For the text-containing cell, return its midpoint in [x, y] coordinate format. 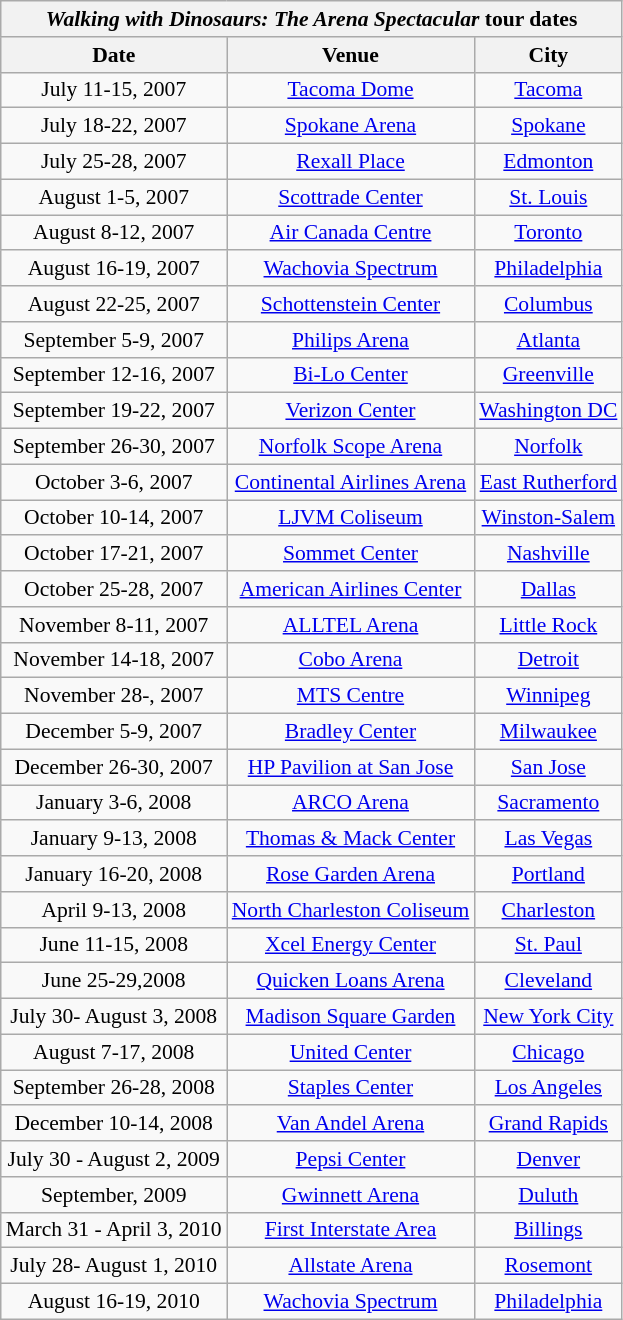
Bi-Lo Center [351, 375]
Continental Airlines Arena [351, 482]
Washington DC [548, 411]
Schottenstein Center [351, 304]
January 16-20, 2008 [114, 874]
September, 2009 [114, 1195]
September 5-9, 2007 [114, 340]
January 9-13, 2008 [114, 839]
St. Louis [548, 197]
April 9-13, 2008 [114, 910]
Winnipeg [548, 696]
Sommet Center [351, 554]
Rosemont [548, 1266]
October 3-6, 2007 [114, 482]
Sacramento [548, 803]
LJVM Coliseum [351, 518]
East Rutherford [548, 482]
North Charleston Coliseum [351, 910]
Portland [548, 874]
Dallas [548, 589]
American Airlines Center [351, 589]
November 14-18, 2007 [114, 660]
New York City [548, 1017]
Charleston [548, 910]
Venue [351, 55]
Columbus [548, 304]
October 17-21, 2007 [114, 554]
October 25-28, 2007 [114, 589]
November 8-11, 2007 [114, 625]
Quicken Loans Arena [351, 981]
Norfolk Scope Arena [351, 447]
December 26-30, 2007 [114, 767]
Rexall Place [351, 162]
Edmonton [548, 162]
Denver [548, 1159]
August 16-19, 2010 [114, 1302]
Grand Rapids [548, 1124]
January 3-6, 2008 [114, 803]
Atlanta [548, 340]
Walking with Dinosaurs: The Arena Spectacular tour dates [312, 19]
Philips Arena [351, 340]
City [548, 55]
Van Andel Arena [351, 1124]
Duluth [548, 1195]
Thomas & Mack Center [351, 839]
Bradley Center [351, 732]
Scottrade Center [351, 197]
Billings [548, 1230]
March 31 - April 3, 2010 [114, 1230]
July 18-22, 2007 [114, 126]
United Center [351, 1052]
June 25-29,2008 [114, 981]
Tacoma [548, 90]
Verizon Center [351, 411]
First Interstate Area [351, 1230]
Spokane [548, 126]
San Jose [548, 767]
July 25-28, 2007 [114, 162]
September 26-30, 2007 [114, 447]
Tacoma Dome [351, 90]
Rose Garden Arena [351, 874]
MTS Centre [351, 696]
November 28-, 2007 [114, 696]
Pepsi Center [351, 1159]
Las Vegas [548, 839]
Greenville [548, 375]
Cleveland [548, 981]
December 5-9, 2007 [114, 732]
Gwinnett Arena [351, 1195]
Staples Center [351, 1088]
Date [114, 55]
October 10-14, 2007 [114, 518]
September 19-22, 2007 [114, 411]
August 1-5, 2007 [114, 197]
ARCO Arena [351, 803]
HP Pavilion at San Jose [351, 767]
Los Angeles [548, 1088]
Madison Square Garden [351, 1017]
Chicago [548, 1052]
Air Canada Centre [351, 233]
July 30 - August 2, 2009 [114, 1159]
Winston-Salem [548, 518]
Spokane Arena [351, 126]
St. Paul [548, 945]
Detroit [548, 660]
ALLTEL Arena [351, 625]
August 22-25, 2007 [114, 304]
December 10-14, 2008 [114, 1124]
Xcel Energy Center [351, 945]
Norfolk [548, 447]
August 16-19, 2007 [114, 269]
July 30- August 3, 2008 [114, 1017]
Milwaukee [548, 732]
Little Rock [548, 625]
Toronto [548, 233]
August 8-12, 2007 [114, 233]
September 26-28, 2008 [114, 1088]
June 11-15, 2008 [114, 945]
August 7-17, 2008 [114, 1052]
Nashville [548, 554]
Cobo Arena [351, 660]
September 12-16, 2007 [114, 375]
Allstate Arena [351, 1266]
July 28- August 1, 2010 [114, 1266]
July 11-15, 2007 [114, 90]
